Capture the cell that displays the provided text and extract its (X, Y) central coordinate. 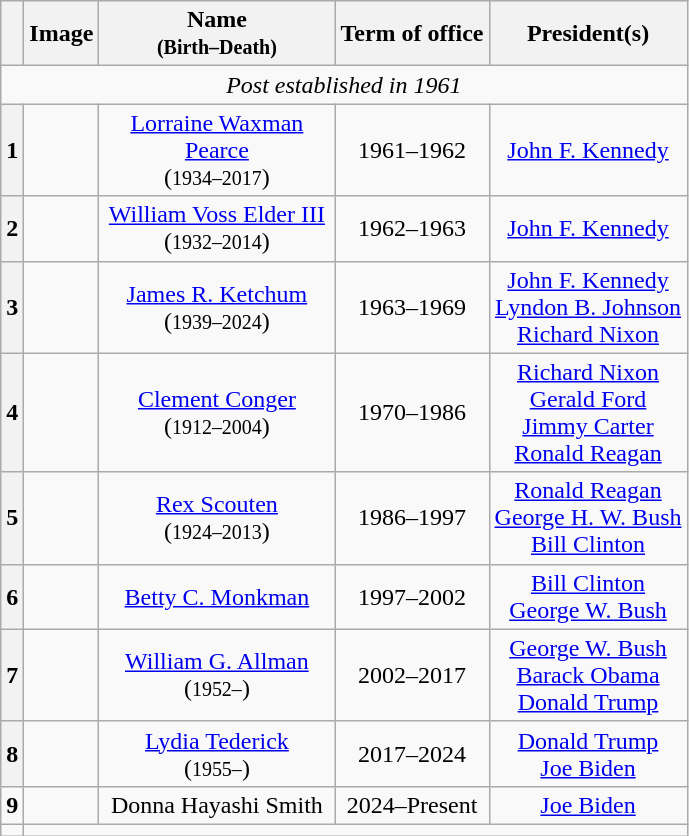
James R. Ketchum(1939–2024) (217, 307)
Clement Conger(1912–2004) (217, 412)
William Voss Elder III(1932–2014) (217, 228)
Image (62, 34)
1986–1997 (412, 518)
Lorraine Waxman Pearce(1934–2017) (217, 150)
1970–1986 (412, 412)
President(s) (588, 34)
6 (12, 596)
2002–2017 (412, 675)
5 (12, 518)
George W. BushBarack ObamaDonald Trump (588, 675)
4 (12, 412)
8 (12, 754)
1 (12, 150)
Donald TrumpJoe Biden (588, 754)
Bill ClintonGeorge W. Bush (588, 596)
1961–1962 (412, 150)
Betty C. Monkman (217, 596)
William G. Allman(1952–) (217, 675)
1963–1969 (412, 307)
2024–Present (412, 805)
1962–1963 (412, 228)
1997–2002 (412, 596)
7 (12, 675)
Post established in 1961 (344, 85)
Lydia Tederick(1955–) (217, 754)
2017–2024 (412, 754)
2 (12, 228)
Rex Scouten(1924–2013) (217, 518)
3 (12, 307)
Richard NixonGerald FordJimmy CarterRonald Reagan (588, 412)
Joe Biden (588, 805)
Ronald ReaganGeorge H. W. BushBill Clinton (588, 518)
Term of office (412, 34)
9 (12, 805)
Donna Hayashi Smith (217, 805)
Name(Birth–Death) (217, 34)
John F. KennedyLyndon B. JohnsonRichard Nixon (588, 307)
